From the cell containing the given text, extract its center point as [x, y] coordinate. 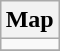
Map [30, 20]
